From the cell containing the given text, extract its center point as [X, Y] coordinate. 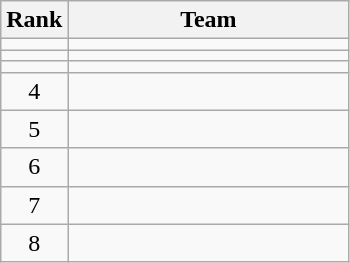
Rank [34, 20]
Team [208, 20]
7 [34, 205]
5 [34, 129]
4 [34, 91]
8 [34, 243]
6 [34, 167]
